Extract the [x, y] coordinate from the center of the cell holding the provided text.  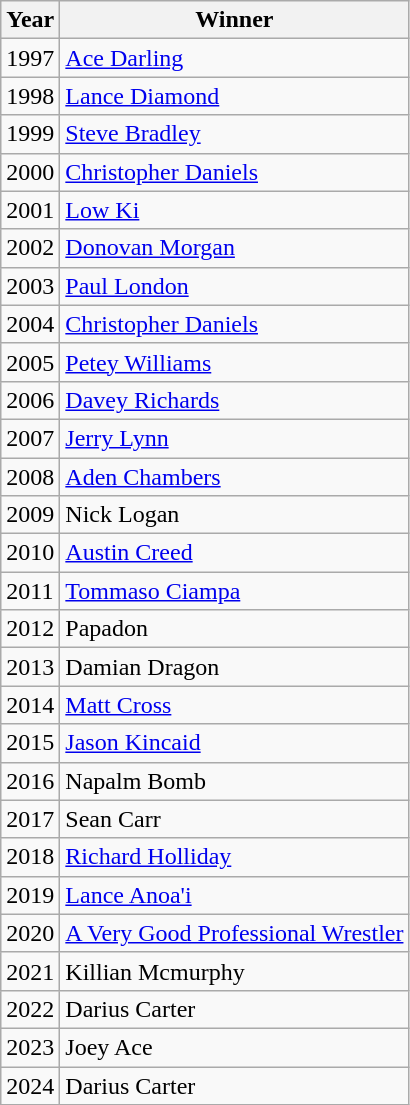
2013 [30, 667]
Jason Kincaid [234, 743]
Joey Ace [234, 1047]
Papadon [234, 629]
Tommaso Ciampa [234, 591]
2001 [30, 210]
1998 [30, 96]
2014 [30, 705]
Austin Creed [234, 553]
2017 [30, 819]
Paul London [234, 286]
Ace Darling [234, 58]
Davey Richards [234, 400]
Matt Cross [234, 705]
Winner [234, 20]
2015 [30, 743]
Sean Carr [234, 819]
1997 [30, 58]
2003 [30, 286]
Jerry Lynn [234, 438]
Killian Mcmurphy [234, 971]
2007 [30, 438]
Low Ki [234, 210]
Petey Williams [234, 362]
2006 [30, 400]
2005 [30, 362]
2019 [30, 895]
A Very Good Professional Wrestler [234, 933]
2020 [30, 933]
2002 [30, 248]
2012 [30, 629]
Steve Bradley [234, 134]
Nick Logan [234, 515]
2018 [30, 857]
1999 [30, 134]
2010 [30, 553]
Richard Holliday [234, 857]
Damian Dragon [234, 667]
2021 [30, 971]
2016 [30, 781]
Aden Chambers [234, 477]
2023 [30, 1047]
Donovan Morgan [234, 248]
2009 [30, 515]
Lance Anoa'i [234, 895]
2008 [30, 477]
2024 [30, 1085]
2011 [30, 591]
2000 [30, 172]
2004 [30, 324]
Year [30, 20]
Napalm Bomb [234, 781]
2022 [30, 1009]
Lance Diamond [234, 96]
